Search for the cell housing the specified text and yield its [x, y] center coordinate. 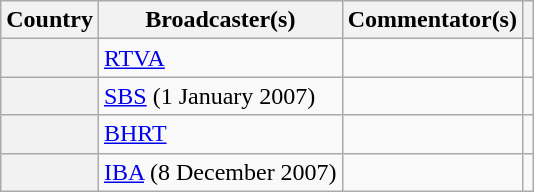
Broadcaster(s) [220, 20]
Commentator(s) [432, 20]
Country [50, 20]
BHRT [220, 134]
SBS (1 January 2007) [220, 96]
IBA (8 December 2007) [220, 172]
RTVA [220, 58]
